Extract the (x, y) coordinate from the center of the cell holding the provided text.  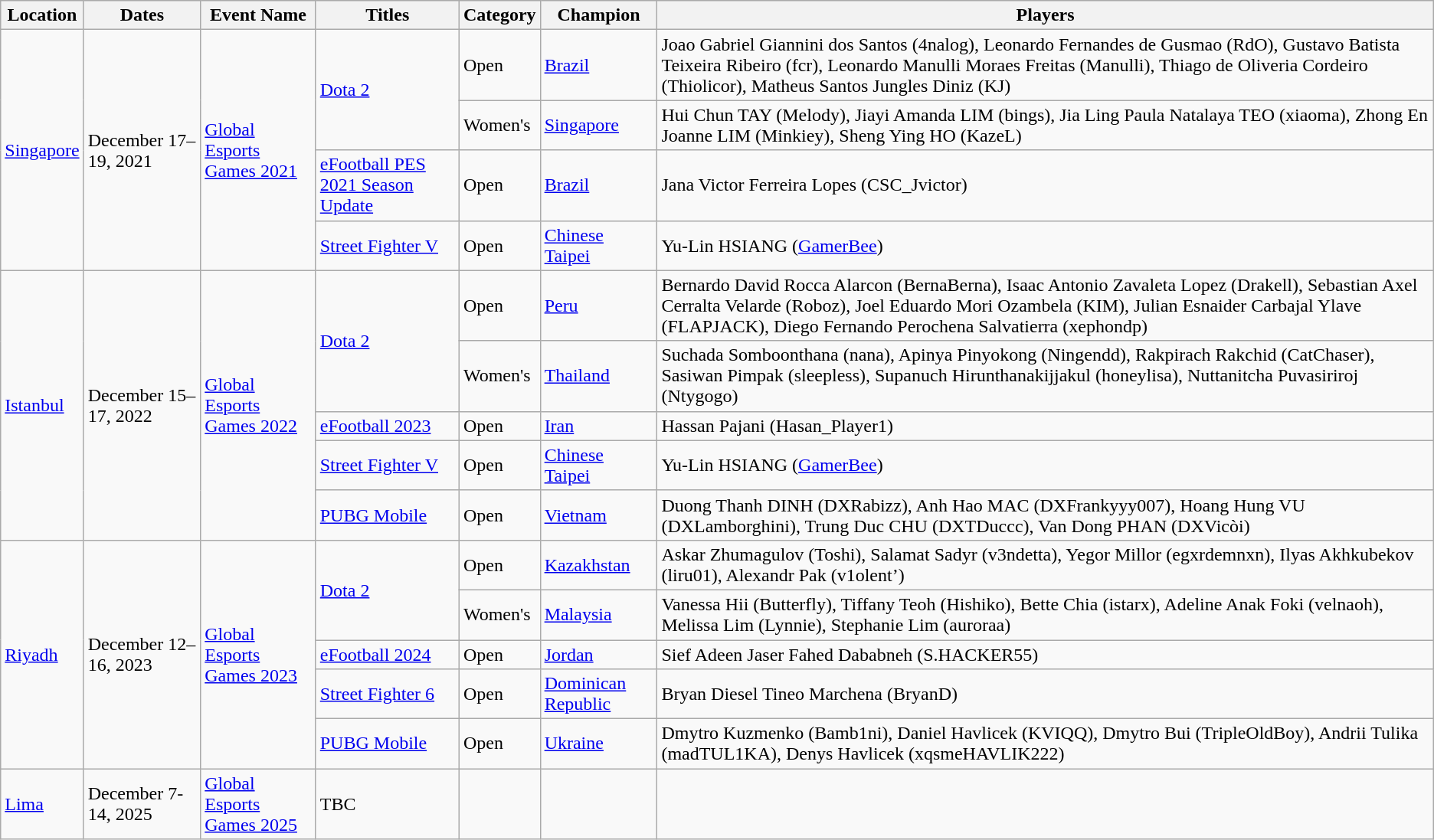
Vietnam (599, 515)
Global Esports Games 2021 (259, 150)
Sief Adeen Jaser Fahed Dababneh (S.HACKER55) (1045, 655)
Street Fighter 6 (388, 694)
eFootball 2024 (388, 655)
Ukraine (599, 744)
Event Name (259, 15)
Iran (599, 426)
Dates (142, 15)
Jana Victor Ferreira Lopes (CSC_Jvictor) (1045, 185)
Riyadh (42, 654)
Global Esports Games 2025 (259, 804)
Dmytro Kuzmenko (Bamb1ni), Daniel Havlicek (KVIQQ), Dmytro Bui (TripleOldBoy), Andrii Tulika (madTUL1KA), Denys Havlicek (xqsmeHAVLIK222) (1045, 744)
Thailand (599, 376)
Global Esports Games 2023 (259, 654)
Hui Chun TAY (Melody), Jiayi Amanda LIM (bings), Jia Ling Paula Natalaya TEO (xiaoma), Zhong En Joanne LIM (Minkiey), Sheng Ying HO (KazeL) (1045, 126)
Location (42, 15)
TBC (388, 804)
Bryan Diesel Tineo Marchena (BryanD) (1045, 694)
Champion (599, 15)
Istanbul (42, 405)
Players (1045, 15)
Lima (42, 804)
Hassan Pajani (Hasan_Player1) (1045, 426)
eFootball PES 2021 Season Update (388, 185)
December 17–19, 2021 (142, 150)
December 7-14, 2025 (142, 804)
Dominican Republic (599, 694)
Jordan (599, 655)
Vanessa Hii (Butterfly), Tiffany Teoh (Hishiko), Bette Chia (istarx), Adeline Anak Foki (velnaoh), Melissa Lim (Lynnie), Stephanie Lim (auroraa) (1045, 614)
Global Esports Games 2022 (259, 405)
December 12–16, 2023 (142, 654)
Malaysia (599, 614)
eFootball 2023 (388, 426)
December 15–17, 2022 (142, 405)
Askar Zhumagulov (Toshi), Salamat Sadyr (v3ndetta), Yegor Millor (egxrdemnxn), Ilyas Akhkubekov (liru01), Alexandr Pak (v1olent’) (1045, 565)
Titles (388, 15)
Duong Thanh DINH (DXRabizz), Anh Hao MAC (DXFrankyyy007), Hoang Hung VU (DXLamborghini), Trung Duc CHU (DXTDuccc), Van Dong PHAN (DXVicòi) (1045, 515)
Peru (599, 306)
Kazakhstan (599, 565)
Category (499, 15)
